Pinpoint the cell where the given text exists, returning its [X, Y] midpoint coordinate. 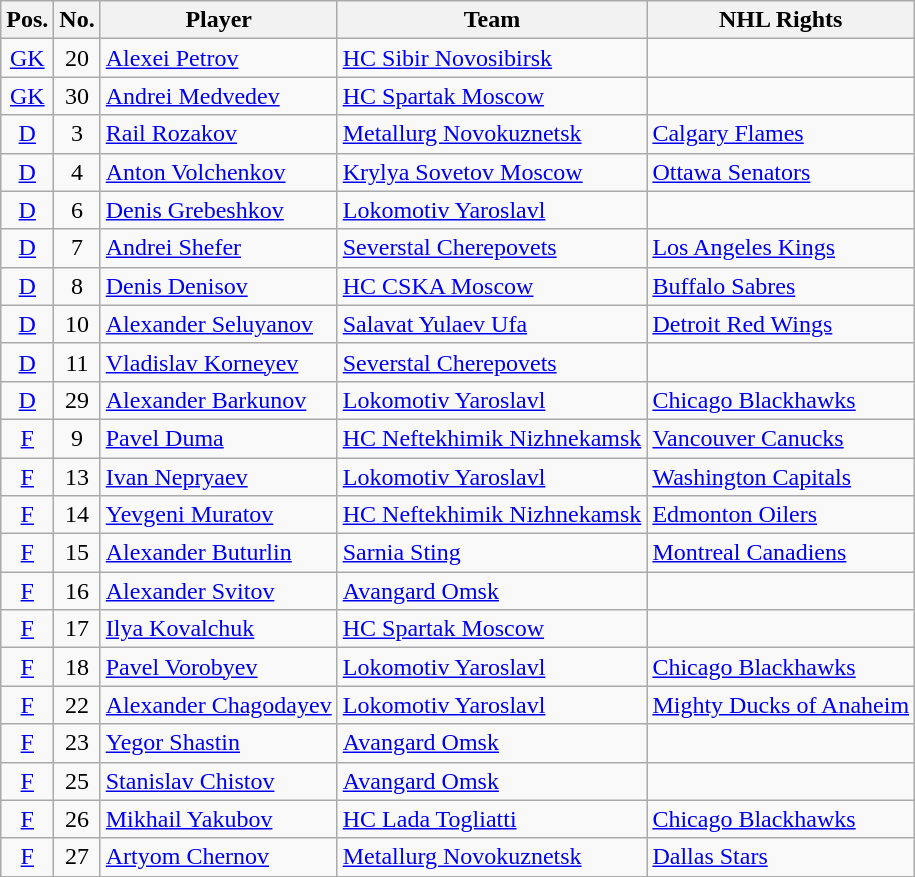
Yegor Shastin [218, 743]
Yevgeni Muratov [218, 515]
Vancouver Canucks [781, 438]
4 [77, 172]
Pos. [28, 20]
Buffalo Sabres [781, 286]
29 [77, 400]
25 [77, 781]
Krylya Sovetov Moscow [492, 172]
14 [77, 515]
HC CSKA Moscow [492, 286]
Ottawa Senators [781, 172]
Team [492, 20]
27 [77, 857]
Alexei Petrov [218, 58]
Montreal Canadiens [781, 553]
3 [77, 134]
22 [77, 705]
Los Angeles Kings [781, 248]
Mighty Ducks of Anaheim [781, 705]
Alexander Seluyanov [218, 324]
13 [77, 477]
11 [77, 362]
16 [77, 591]
30 [77, 96]
Sarnia Sting [492, 553]
Rail Rozakov [218, 134]
Alexander Chagodayev [218, 705]
20 [77, 58]
Artyom Chernov [218, 857]
8 [77, 286]
6 [77, 210]
Alexander Buturlin [218, 553]
HC Lada Togliatti [492, 819]
NHL Rights [781, 20]
Andrei Shefer [218, 248]
Player [218, 20]
7 [77, 248]
Vladislav Korneyev [218, 362]
18 [77, 667]
Detroit Red Wings [781, 324]
26 [77, 819]
Dallas Stars [781, 857]
Calgary Flames [781, 134]
Ivan Nepryaev [218, 477]
Edmonton Oilers [781, 515]
Denis Denisov [218, 286]
Mikhail Yakubov [218, 819]
Stanislav Chistov [218, 781]
15 [77, 553]
23 [77, 743]
Anton Volchenkov [218, 172]
Andrei Medvedev [218, 96]
HC Sibir Novosibirsk [492, 58]
Pavel Vorobyev [218, 667]
No. [77, 20]
Ilya Kovalchuk [218, 629]
9 [77, 438]
10 [77, 324]
Alexander Barkunov [218, 400]
Salavat Yulaev Ufa [492, 324]
Washington Capitals [781, 477]
Denis Grebeshkov [218, 210]
17 [77, 629]
Alexander Svitov [218, 591]
Pavel Duma [218, 438]
